Capture the cell that displays the provided text and extract its [X, Y] central coordinate. 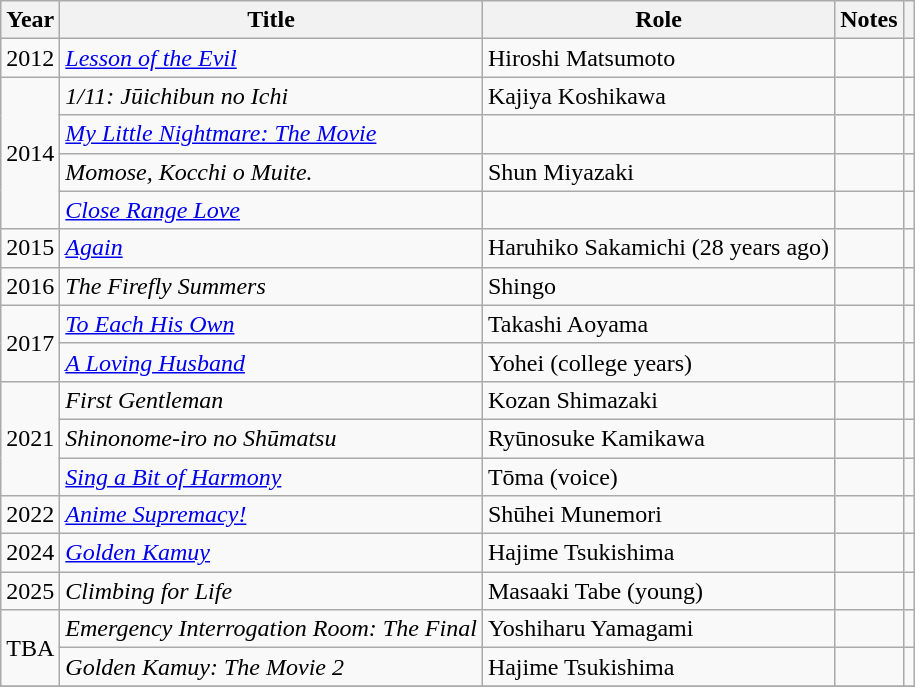
Shun Miyazaki [658, 172]
The Firefly Summers [272, 286]
Role [658, 20]
Anime Supremacy! [272, 515]
Again [272, 248]
Yoshiharu Yamagami [658, 629]
First Gentleman [272, 400]
Tōma (voice) [658, 477]
Golden Kamuy [272, 553]
2014 [30, 153]
Shūhei Munemori [658, 515]
Hiroshi Matsumoto [658, 58]
Year [30, 20]
2016 [30, 286]
2021 [30, 438]
Kajiya Koshikawa [658, 96]
Golden Kamuy: The Movie 2 [272, 667]
Kozan Shimazaki [658, 400]
Close Range Love [272, 210]
Shingo [658, 286]
A Loving Husband [272, 362]
To Each His Own [272, 324]
Masaaki Tabe (young) [658, 591]
Notes [869, 20]
Title [272, 20]
2017 [30, 343]
2015 [30, 248]
Climbing for Life [272, 591]
2024 [30, 553]
My Little Nightmare: The Movie [272, 134]
Momose, Kocchi o Muite. [272, 172]
Sing a Bit of Harmony [272, 477]
Haruhiko Sakamichi (28 years ago) [658, 248]
Emergency Interrogation Room: The Final [272, 629]
Lesson of the Evil [272, 58]
2022 [30, 515]
Yohei (college years) [658, 362]
TBA [30, 648]
Takashi Aoyama [658, 324]
Shinonome-iro no Shūmatsu [272, 438]
1/11: Jūichibun no Ichi [272, 96]
2012 [30, 58]
2025 [30, 591]
Ryūnosuke Kamikawa [658, 438]
